Locate the cell with the specified text and output its (x, y) center coordinate. 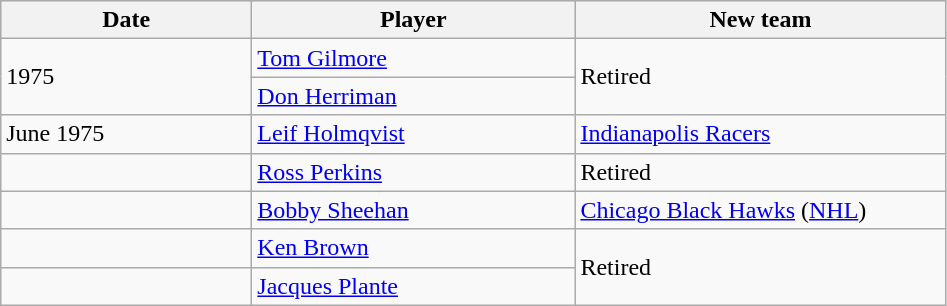
New team (760, 20)
Don Herriman (414, 96)
Leif Holmqvist (414, 134)
June 1975 (126, 134)
Ken Brown (414, 248)
Player (414, 20)
Indianapolis Racers (760, 134)
Jacques Plante (414, 286)
Bobby Sheehan (414, 210)
Ross Perkins (414, 172)
Date (126, 20)
Chicago Black Hawks (NHL) (760, 210)
Tom Gilmore (414, 58)
1975 (126, 77)
